Provide the [x, y] coordinate of the cell's center where the given text is located.  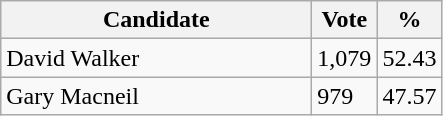
David Walker [156, 58]
Vote [344, 20]
1,079 [344, 58]
Gary Macneil [156, 96]
% [410, 20]
52.43 [410, 58]
47.57 [410, 96]
979 [344, 96]
Candidate [156, 20]
